Find where the given text appears and provide that cell's center as [X, Y] coordinate. 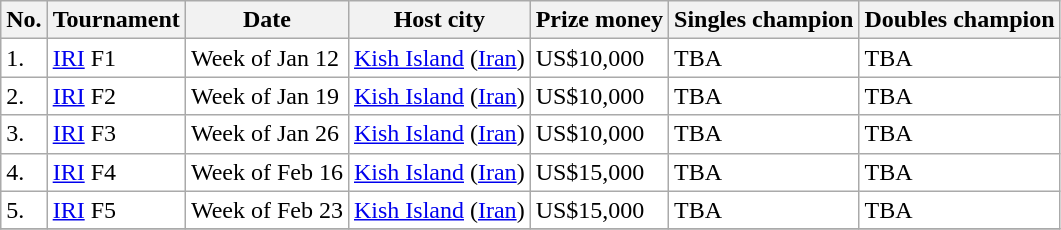
Singles champion [764, 20]
Week of Jan 26 [266, 134]
IRI F5 [116, 210]
Week of Jan 12 [266, 58]
2. [24, 96]
4. [24, 172]
Tournament [116, 20]
IRI F1 [116, 58]
IRI F4 [116, 172]
IRI F2 [116, 96]
Week of Jan 19 [266, 96]
Date [266, 20]
Week of Feb 23 [266, 210]
5. [24, 210]
3. [24, 134]
Doubles champion [960, 20]
Prize money [599, 20]
1. [24, 58]
No. [24, 20]
Host city [439, 20]
IRI F3 [116, 134]
Week of Feb 16 [266, 172]
